Scan for the cell matching the given text and deliver its (x, y) coordinate at center. 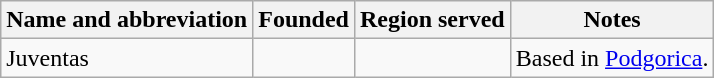
Notes (612, 20)
Region served (432, 20)
Juventas (127, 58)
Founded (304, 20)
Name and abbreviation (127, 20)
Based in Podgorica. (612, 58)
